Output the [x, y] coordinate of the center of the cell containing the given text.  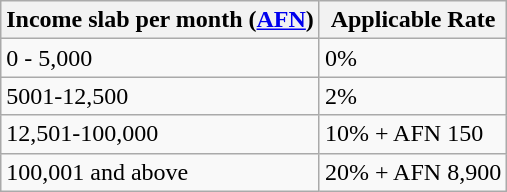
100,001 and above [160, 172]
5001-12,500 [160, 96]
20% + AFN 8,900 [412, 172]
Applicable Rate [412, 20]
10% + AFN 150 [412, 134]
0% [412, 58]
0 - 5,000 [160, 58]
Income slab per month (AFN) [160, 20]
2% [412, 96]
12,501-100,000 [160, 134]
